For the text-containing cell, return its midpoint in (x, y) coordinate format. 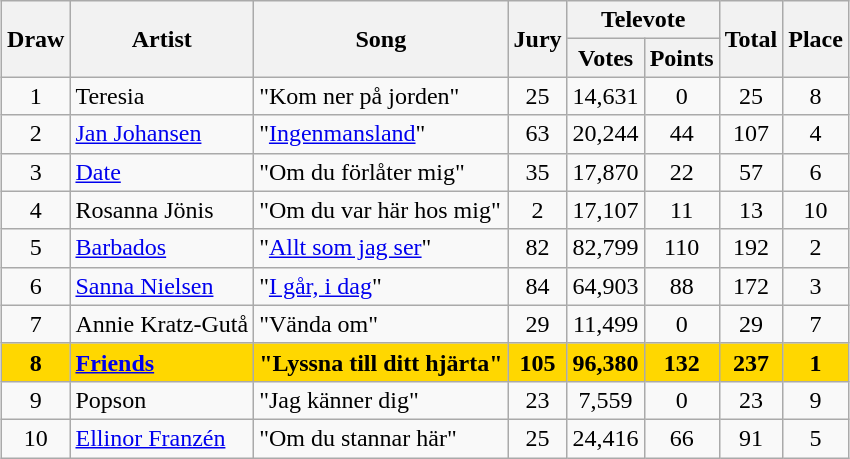
Friends (162, 362)
Votes (606, 58)
57 (751, 172)
22 (682, 172)
Annie Kratz-Gutå (162, 324)
20,244 (606, 134)
Points (682, 58)
"Jag känner dig" (381, 400)
35 (538, 172)
"Allt som jag ser" (381, 248)
"Om du förlåter mig" (381, 172)
11,499 (606, 324)
Date (162, 172)
Sanna Nielsen (162, 286)
"Om du stannar här" (381, 438)
107 (751, 134)
Teresia (162, 96)
105 (538, 362)
Rosanna Jönis (162, 210)
Place (816, 39)
Artist (162, 39)
Ellinor Franzén (162, 438)
82,799 (606, 248)
24,416 (606, 438)
17,870 (606, 172)
Song (381, 39)
"I går, i dag" (381, 286)
Draw (36, 39)
"Lyssna till ditt hjärta" (381, 362)
91 (751, 438)
66 (682, 438)
82 (538, 248)
192 (751, 248)
17,107 (606, 210)
Jan Johansen (162, 134)
Total (751, 39)
Popson (162, 400)
"Ingenmansland" (381, 134)
237 (751, 362)
88 (682, 286)
"Om du var här hos mig" (381, 210)
96,380 (606, 362)
Jury (538, 39)
Barbados (162, 248)
"Kom ner på jorden" (381, 96)
Televote (643, 20)
11 (682, 210)
13 (751, 210)
14,631 (606, 96)
110 (682, 248)
132 (682, 362)
172 (751, 286)
64,903 (606, 286)
"Vända om" (381, 324)
44 (682, 134)
7,559 (606, 400)
63 (538, 134)
84 (538, 286)
